Output the (X, Y) coordinate of the center of the cell containing the given text.  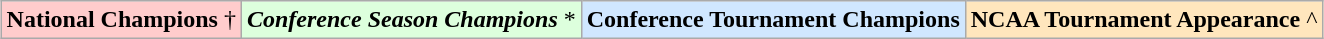
National Champions † (121, 20)
Conference Tournament Champions (773, 20)
NCAA Tournament Appearance ^ (1144, 20)
Conference Season Champions * (411, 20)
